Output the [x, y] coordinate of the center of the cell containing the given text.  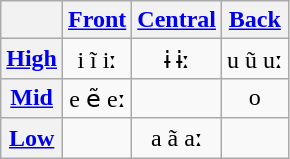
Mid [32, 98]
Low [32, 138]
u ũ uː [256, 59]
e ẽ eː [98, 98]
a ã aː [177, 138]
o [256, 98]
Front [98, 20]
ɨ ɨː [177, 59]
Central [177, 20]
Back [256, 20]
High [32, 59]
i ĩ iː [98, 59]
